Pinpoint the cell where the given text exists, returning its (X, Y) midpoint coordinate. 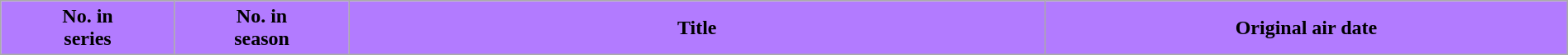
Original air date (1307, 28)
No. inseries (88, 28)
No. inseason (261, 28)
Title (697, 28)
